Pinpoint the cell where the given text exists, returning its [X, Y] midpoint coordinate. 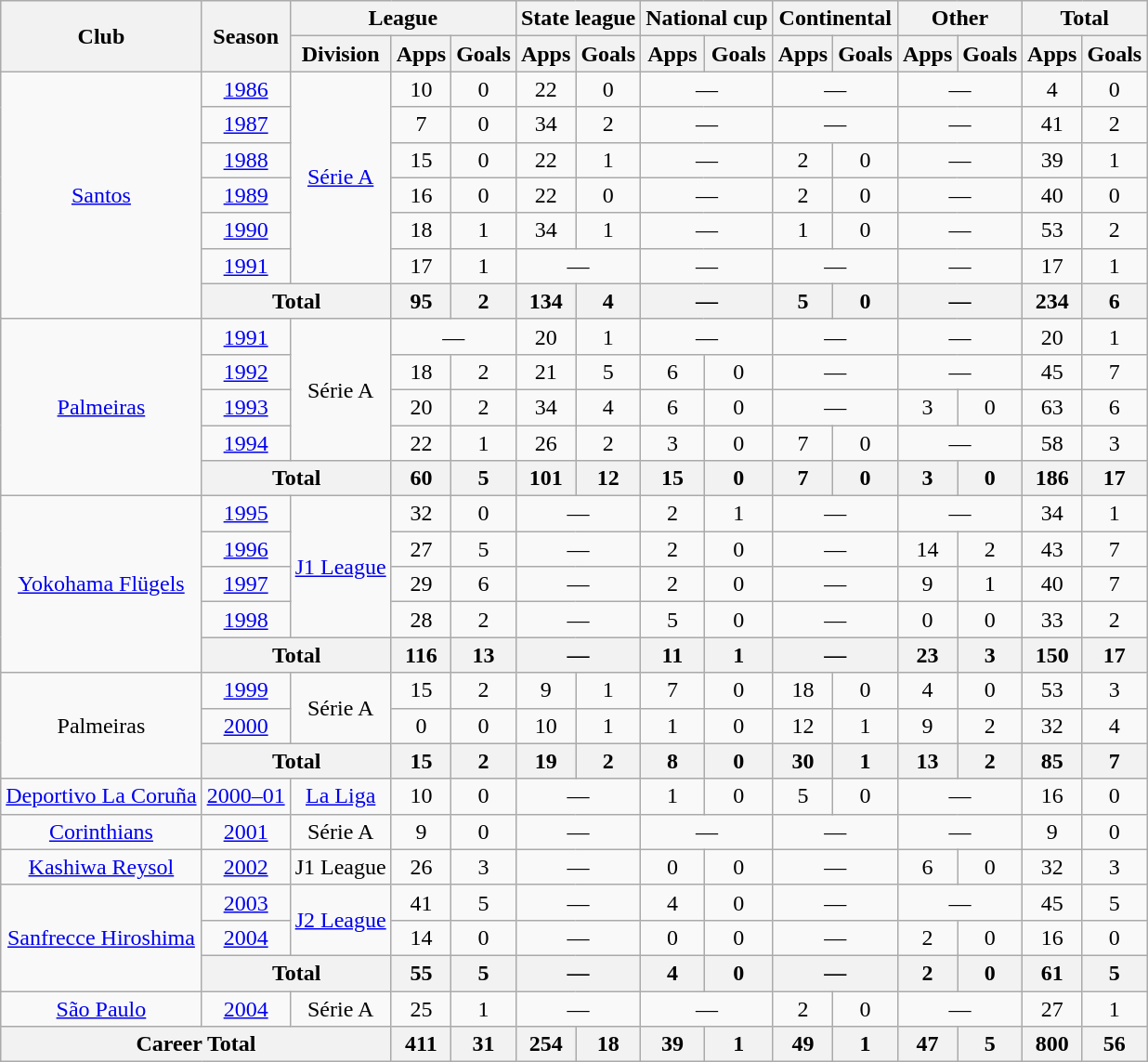
1986 [245, 89]
63 [1052, 407]
1998 [245, 620]
2003 [245, 902]
Kashiwa Reysol [101, 867]
State league [578, 19]
São Paulo [101, 1008]
800 [1052, 1044]
43 [1052, 549]
2000–01 [245, 796]
49 [802, 1044]
8 [672, 761]
Season [245, 36]
Corinthians [101, 832]
29 [421, 584]
234 [1052, 301]
55 [421, 973]
2001 [245, 832]
19 [545, 761]
134 [545, 301]
La Liga [340, 796]
League [403, 19]
411 [421, 1044]
Deportivo La Coruña [101, 796]
Continental [835, 19]
2000 [245, 726]
1992 [245, 372]
33 [1052, 620]
186 [1052, 479]
101 [545, 479]
21 [545, 372]
1996 [245, 549]
1989 [245, 195]
1990 [245, 230]
Other [959, 19]
Yokohama Flügels [101, 584]
Club [101, 36]
1993 [245, 407]
150 [1052, 655]
1994 [245, 443]
2002 [245, 867]
J2 League [340, 920]
Career Total [196, 1044]
254 [545, 1044]
1997 [245, 584]
1987 [245, 125]
56 [1115, 1044]
47 [927, 1044]
Santos [101, 195]
Division [340, 54]
30 [802, 761]
60 [421, 479]
85 [1052, 761]
11 [672, 655]
61 [1052, 973]
95 [421, 301]
1995 [245, 514]
58 [1052, 443]
1988 [245, 160]
116 [421, 655]
National cup [707, 19]
28 [421, 620]
Sanfrecce Hiroshima [101, 937]
23 [927, 655]
1999 [245, 690]
25 [421, 1008]
31 [484, 1044]
